Capture the cell that displays the provided text and extract its [X, Y] central coordinate. 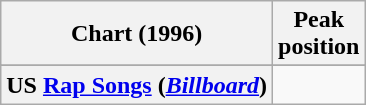
Peakposition [319, 34]
Chart (1996) [137, 34]
US Rap Songs (Billboard) [137, 85]
